For the text-containing cell, return its midpoint in [x, y] coordinate format. 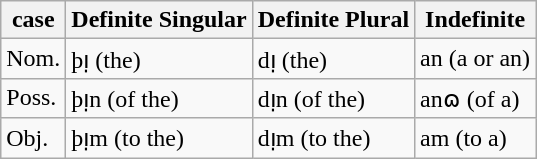
Definite Singular [159, 20]
dı̣n (of the) [333, 98]
þı̣n (of the) [159, 98]
Definite Plural [333, 20]
anɷ (of a) [476, 98]
Indefinite [476, 20]
an (a or an) [476, 59]
am (to a) [476, 138]
þı̣m (to the) [159, 138]
dı̣m (to the) [333, 138]
þı̣ (the) [159, 59]
Poss. [34, 98]
case [34, 20]
Obj. [34, 138]
dı̣ (the) [333, 59]
Nom. [34, 59]
